Scan for the cell matching the given text and deliver its [X, Y] coordinate at center. 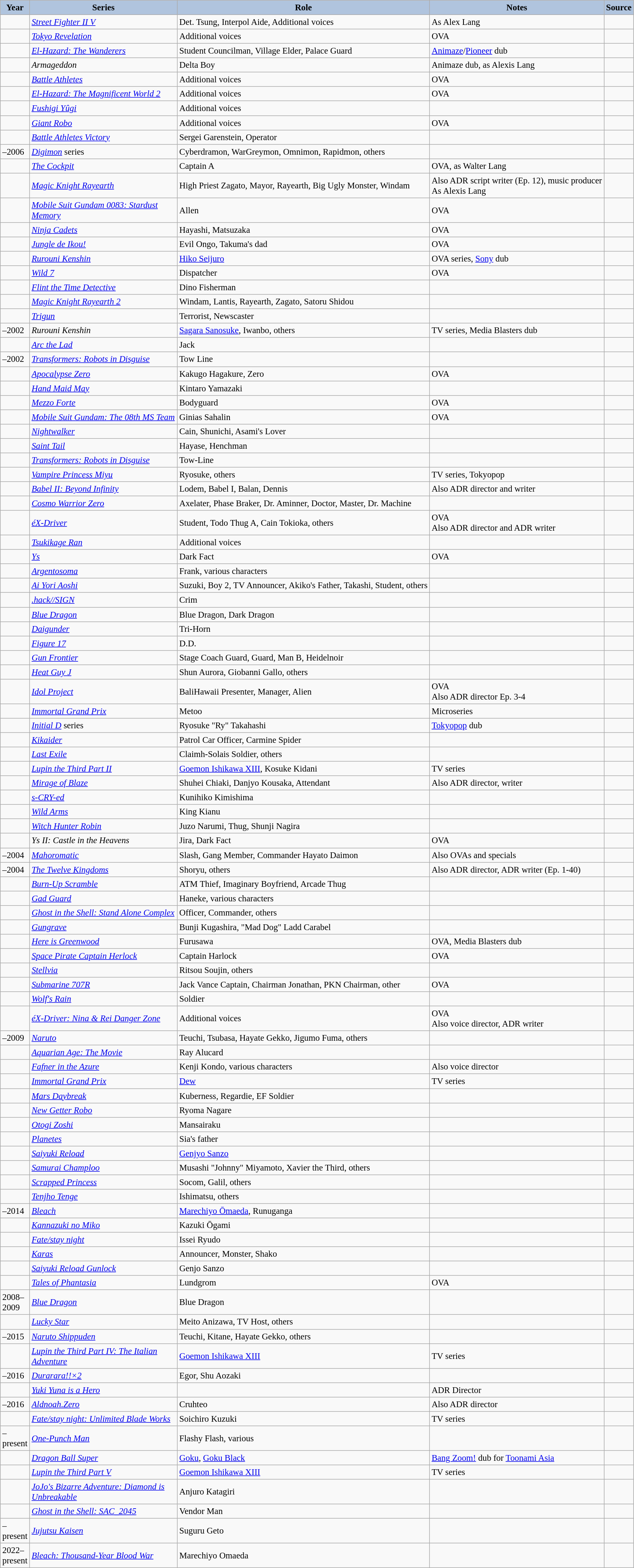
Fate/stay night: Unlimited Blade Works [103, 1419]
Kikaider [103, 740]
BaliHawaii Presenter, Manager, Alien [303, 692]
Hand Maid May [103, 388]
Saiyuki Reload Gunlock [103, 1269]
ADR Director [516, 1390]
Ninja Cadets [103, 230]
TV series, Tokyopop [516, 474]
Flashy Flash, various [303, 1438]
Ray Alucard [303, 1053]
Kakugo Hagakure, Zero [303, 374]
Sagara Sanosuke, Iwanbo, others [303, 330]
Ys [103, 557]
Bleach: Thousand-Year Blood War [103, 1555]
Dew [303, 1081]
–2015 [15, 1336]
Kenji Kondo, various characters [303, 1067]
Delta Boy [303, 65]
Dragon Ball Super [103, 1458]
Metoo [303, 711]
Battle Athletes [103, 80]
Gun Frontier [103, 657]
Shuhei Chiaki, Danjyo Kousaka, Attendant [303, 783]
Dark Fact [303, 557]
The Cockpit [103, 166]
Dispatcher [303, 273]
2022–present [15, 1555]
Sia's father [303, 1139]
Dino Fisherman [303, 288]
Gad Guard [103, 898]
Burn-Up Scramble [103, 884]
Fushigi Yûgi [103, 108]
Mobile Suit Gundam: The 08th MS Team [103, 417]
OVA, Media Blasters dub [516, 942]
Ishimatsu, others [303, 1197]
Suzuki, Boy 2, TV Announcer, Akiko's Father, Takashi, Student, others [303, 585]
Tenjho Tenge [103, 1197]
Samurai Champloo [103, 1168]
El-Hazard: The Magnificent World 2 [103, 94]
Bleach [103, 1211]
Musashi "Johnny" Miyamoto, Xavier the Third, others [303, 1168]
Mezzo Forte [103, 402]
Bang Zoom! dub for Toonami Asia [516, 1458]
Kazuki Ōgami [303, 1225]
Giant Robo [103, 123]
Also ADR director and writer [516, 489]
Tokyo Revelation [103, 36]
Mars Daybreak [103, 1096]
Armageddon [103, 65]
Captain Harlock [303, 956]
Lupin the Third Part IV: The Italian Adventure [103, 1356]
OVA series, Sony dub [516, 258]
Furusawa [303, 942]
Ai Yori Aoshi [103, 585]
As Alex Lang [516, 22]
Also ADR script writer (Ep. 12), music producerAs Alexis Lang [516, 185]
Source [619, 8]
Ghost in the Shell: Stand Alone Complex [103, 913]
Durarara!!×2 [103, 1375]
Lundgrom [303, 1283]
Jujutsu Kaisen [103, 1531]
Mobile Suit Gundam 0083: Stardust Memory [103, 211]
Here is Greenwood [103, 942]
Microseries [516, 711]
Initial D series [103, 726]
Ryosuke "Ry" Takahashi [303, 726]
Stage Coach Guard, Guard, Man B, Heidelnoir [303, 657]
Evil Ongo, Takuma's dad [303, 244]
Ginias Sahalin [303, 417]
Digimon series [103, 152]
Kannazuki no Miko [103, 1225]
Last Exile [103, 754]
Jungle de Ikou! [103, 244]
Stellvia [103, 970]
Egor, Shu Aozaki [303, 1375]
Mansairaku [303, 1125]
.hack//SIGN [103, 600]
El-Hazard: The Wanderers [103, 51]
Ryoma Nagare [303, 1110]
éX-Driver: Nina & Rei Danger Zone [103, 1019]
Teuchi, Kitane, Hayate Gekko, others [303, 1336]
Also OVAs and specials [516, 855]
Daigunder [103, 629]
Jira, Dark Fact [303, 841]
Nightwalker [103, 432]
Juzo Narumi, Thug, Shunji Nagira [303, 826]
Saint Tail [103, 446]
Tow-Line [303, 460]
Wild Arms [103, 812]
Naruto [103, 1038]
Det. Tsung, Interpol Aide, Additional voices [303, 22]
–2009 [15, 1038]
Cruhteo [303, 1404]
Sergei Garenstein, Operator [303, 137]
Kuberness, Regardie, EF Soldier [303, 1096]
Aquarian Age: The Movie [103, 1053]
New Getter Robo [103, 1110]
One-Punch Man [103, 1438]
Blue Dragon, Dark Dragon [303, 615]
Kunihiko Kimishima [303, 798]
–2006 [15, 152]
Teuchi, Tsubasa, Hayate Gekko, Jigumo Fuma, others [303, 1038]
Argentosoma [103, 571]
OVA, as Walter Lang [516, 166]
Idol Project [103, 692]
Arc the Lad [103, 345]
Socom, Galil, others [303, 1182]
Mahoromatic [103, 855]
Hiko Seijuro [303, 258]
Goku, Goku Black [303, 1458]
Also voice director [516, 1067]
Shun Aurora, Giobanni Gallo, others [303, 672]
Haneke, various characters [303, 898]
Captain A [303, 166]
Crim [303, 600]
Also ADR director [516, 1404]
Planetes [103, 1139]
King Kianu [303, 812]
Shoryu, others [303, 870]
Lodem, Babel I, Balan, Dennis [303, 489]
Flint the Time Detective [103, 288]
Role [303, 8]
Series [103, 8]
Cyberdramon, WarGreymon, Omnimon, Rapidmon, others [303, 152]
High Priest Zagato, Mayor, Rayearth, Big Ugly Monster, Windam [303, 185]
Officer, Commander, others [303, 913]
2008–2009 [15, 1303]
Cosmo Warrior Zero [103, 504]
Issei Ryudo [303, 1240]
Suguru Geto [303, 1531]
s-CRY-ed [103, 798]
Saiyuki Reload [103, 1153]
Battle Athletes Victory [103, 137]
Space Pirate Captain Herlock [103, 956]
Trigun [103, 316]
ATM Thief, Imaginary Boyfriend, Arcade Thug [303, 884]
Scrapped Princess [103, 1182]
OVAAlso ADR director Ep. 3-4 [516, 692]
Patrol Car Officer, Carmine Spider [303, 740]
Ghost in the Shell: SAC_2045 [103, 1511]
D.D. [303, 643]
Figure 17 [103, 643]
Vampire Princess Miyu [103, 474]
Vendor Man [303, 1511]
Mirage of Blaze [103, 783]
Naruto Shippuden [103, 1336]
Fafner in the Azure [103, 1067]
Claimh-Solais Soldier, others [303, 754]
Tsukikage Ran [103, 543]
Student Councilman, Village Elder, Palace Guard [303, 51]
TV series, Media Blasters dub [516, 330]
Meito Anizawa, TV Host, others [303, 1322]
Fate/stay night [103, 1240]
Wolf's Rain [103, 999]
Tri-Horn [303, 629]
Student, Todo Thug A, Cain Tokioka, others [303, 523]
Bodyguard [303, 402]
The Twelve Kingdoms [103, 870]
–2014 [15, 1211]
Jack Vance Captain, Chairman Jonathan, PKN Chairman, other [303, 985]
Windam, Lantis, Rayearth, Zagato, Satoru Shidou [303, 302]
Also ADR director, writer [516, 783]
Soldier [303, 999]
Witch Hunter Robin [103, 826]
Babel II: Beyond Infinity [103, 489]
Wild 7 [103, 273]
Announcer, Monster, Shako [303, 1254]
Allen [303, 211]
Cain, Shunichi, Asami's Lover [303, 432]
Marechiyo Omaeda [303, 1555]
Magic Knight Rayearth [103, 185]
Tow Line [303, 360]
Ritsou Soujin, others [303, 970]
éX-Driver [103, 523]
Slash, Gang Member, Commander Hayato Daimon [303, 855]
Street Fighter II V [103, 22]
Marechiyo Ōmaeda, Runuganga [303, 1211]
Lupin the Third Part II [103, 769]
Submarine 707R [103, 985]
Also ADR director, ADR writer (Ep. 1-40) [516, 870]
Ys II: Castle in the Heavens [103, 841]
Soichiro Kuzuki [303, 1419]
Terrorist, Newscaster [303, 316]
Anjuro Katagiri [303, 1492]
Bunji Kugashira, "Mad Dog" Ladd Carabel [303, 927]
Animaze dub, as Alexis Lang [516, 65]
Ryosuke, others [303, 474]
OVAAlso ADR director and ADR writer [516, 523]
Axelater, Phase Braker, Dr. Aminner, Doctor, Master, Dr. Machine [303, 504]
Genjyo Sanzo [303, 1153]
Hayase, Henchman [303, 446]
Animaze/Pioneer dub [516, 51]
Kintaro Yamazaki [303, 388]
JoJo's Bizarre Adventure: Diamond is Unbreakable [103, 1492]
Goemon Ishikawa XIII, Kosuke Kidani [303, 769]
Yuki Yuna is a Hero [103, 1390]
Aldnoah.Zero [103, 1404]
OVAAlso voice director, ADR writer [516, 1019]
Tokyopop dub [516, 726]
Magic Knight Rayearth 2 [103, 302]
Year [15, 8]
Hayashi, Matsuzaka [303, 230]
Gungrave [103, 927]
Lucky Star [103, 1322]
Heat Guy J [103, 672]
Frank, various characters [303, 571]
Apocalypse Zero [103, 374]
Karas [103, 1254]
Jack [303, 345]
Notes [516, 8]
Lupin the Third Part V [103, 1472]
Otogi Zoshi [103, 1125]
Genjo Sanzo [303, 1269]
Tales of Phantasia [103, 1283]
